Return the (X, Y) coordinate for the center point of the cell that contains the specified text.  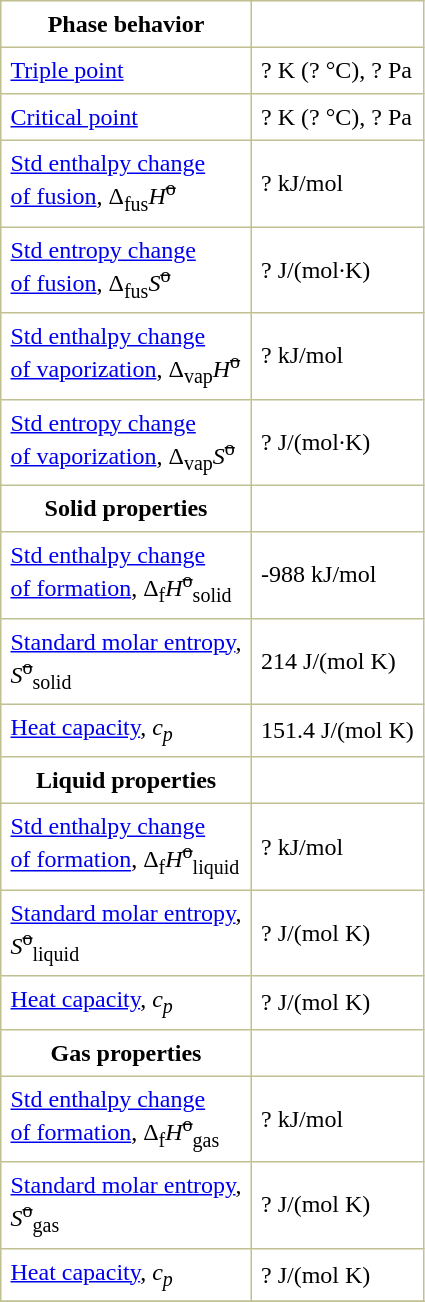
Std entropy changeof vaporization, ΔvapSo (126, 442)
Std enthalpy changeof vaporization, ΔvapHo (126, 356)
Std enthalpy changeof formation, ΔfHoliquid (126, 847)
Std enthalpy changeof formation, ΔfHosolid (126, 575)
Standard molar entropy,Sogas (126, 1205)
Liquid properties (126, 780)
Triple point (126, 70)
Standard molar entropy,Soliquid (126, 933)
-988 kJ/mol (337, 575)
Std entropy changeof fusion, ΔfusSo (126, 270)
Std enthalpy changeof formation, ΔfHogas (126, 1119)
Critical point (126, 117)
Solid properties (126, 508)
Std enthalpy changeof fusion, ΔfusHo (126, 183)
151.4 J/(mol K) (337, 730)
Standard molar entropy,Sosolid (126, 661)
Gas properties (126, 1052)
Phase behavior (126, 24)
214 J/(mol K) (337, 661)
